Extract the (x, y) coordinate from the center of the cell holding the provided text.  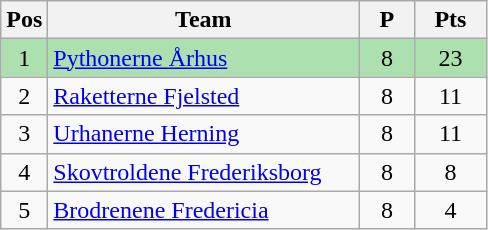
Raketterne Fjelsted (204, 96)
P (387, 20)
23 (450, 58)
5 (24, 210)
3 (24, 134)
Pos (24, 20)
2 (24, 96)
Skovtroldene Frederiksborg (204, 172)
Pythonerne Århus (204, 58)
Team (204, 20)
Pts (450, 20)
1 (24, 58)
Urhanerne Herning (204, 134)
Brodrenene Fredericia (204, 210)
